Locate the cell with the specified text and output its (X, Y) center coordinate. 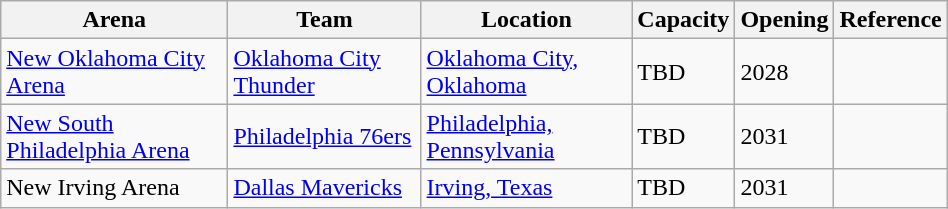
New Oklahoma City Arena (114, 72)
New Irving Arena (114, 188)
Reference (890, 20)
2028 (784, 72)
Team (324, 20)
Oklahoma City, Oklahoma (526, 72)
New South Philadelphia Arena (114, 136)
Capacity (684, 20)
Irving, Texas (526, 188)
Opening (784, 20)
Oklahoma City Thunder (324, 72)
Arena (114, 20)
Dallas Mavericks (324, 188)
Philadelphia, Pennsylvania (526, 136)
Location (526, 20)
Philadelphia 76ers (324, 136)
